Scan for the cell matching the given text and deliver its (x, y) coordinate at center. 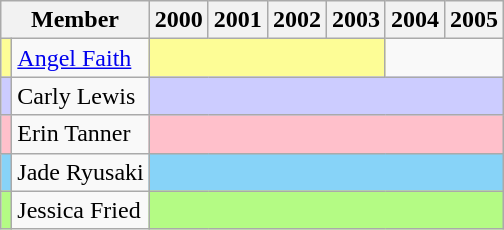
Carly Lewis (80, 96)
2003 (356, 20)
2002 (296, 20)
Member (75, 20)
Angel Faith (80, 58)
2004 (414, 20)
Jessica Fried (80, 210)
Erin Tanner (80, 134)
2005 (474, 20)
2000 (178, 20)
Jade Ryusaki (80, 172)
2001 (238, 20)
